Capture the cell that displays the provided text and extract its (x, y) central coordinate. 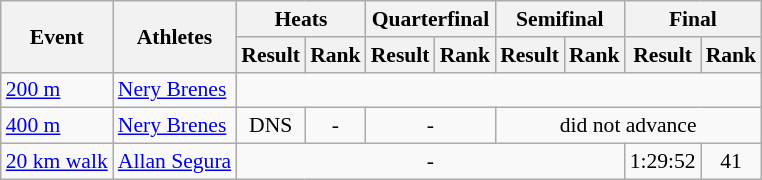
Heats (300, 19)
1:29:52 (663, 162)
did not advance (628, 126)
Allan Segura (174, 162)
200 m (57, 90)
DNS (270, 126)
Quarterfinal (430, 19)
41 (732, 162)
400 m (57, 126)
Event (57, 36)
Athletes (174, 36)
Final (694, 19)
Semifinal (560, 19)
20 km walk (57, 162)
